Detect which cell encompasses the target text, then output its [X, Y] center coordinate. 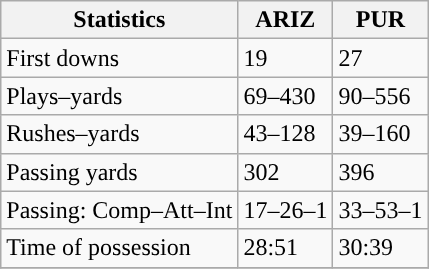
ARIZ [286, 20]
Rushes–yards [120, 134]
39–160 [380, 134]
Time of possession [120, 248]
396 [380, 172]
Plays–yards [120, 96]
19 [286, 58]
33–53–1 [380, 210]
90–556 [380, 96]
302 [286, 172]
Passing yards [120, 172]
69–430 [286, 96]
17–26–1 [286, 210]
Statistics [120, 20]
43–128 [286, 134]
PUR [380, 20]
28:51 [286, 248]
30:39 [380, 248]
27 [380, 58]
Passing: Comp–Att–Int [120, 210]
First downs [120, 58]
